Extract the (x, y) coordinate from the center of the cell holding the provided text.  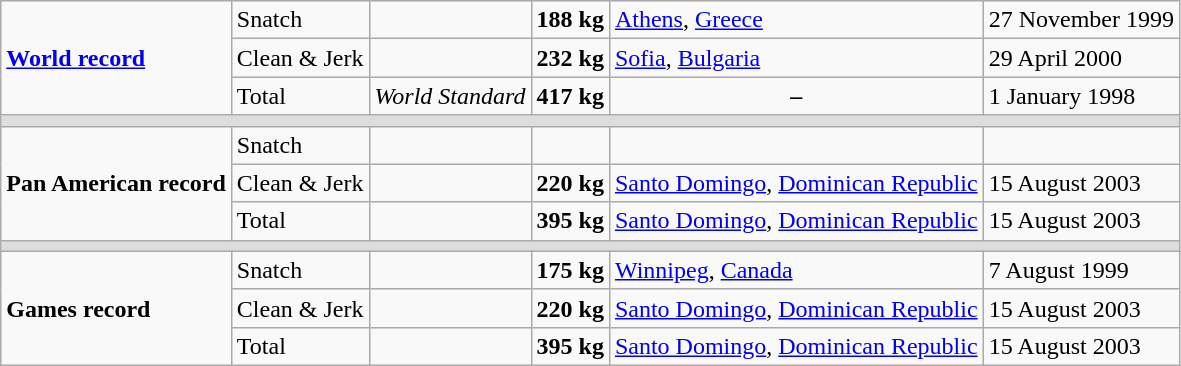
World Standard (450, 96)
29 April 2000 (1081, 58)
232 kg (570, 58)
Pan American record (116, 183)
27 November 1999 (1081, 20)
7 August 1999 (1081, 270)
1 January 1998 (1081, 96)
175 kg (570, 270)
Sofia, Bulgaria (796, 58)
World record (116, 58)
188 kg (570, 20)
Athens, Greece (796, 20)
Winnipeg, Canada (796, 270)
– (796, 96)
417 kg (570, 96)
Games record (116, 308)
